Extract the [X, Y] coordinate from the center of the cell holding the provided text.  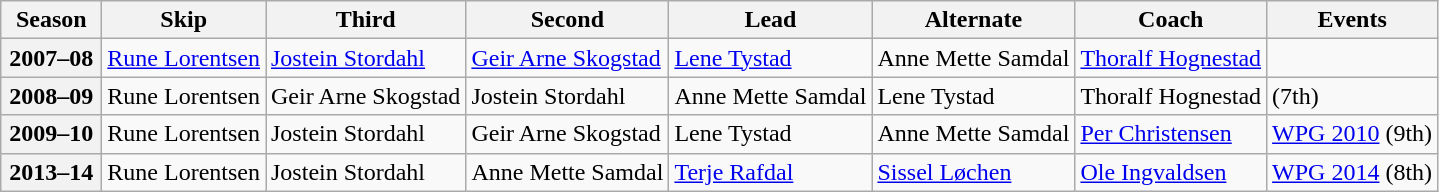
Per Christensen [1171, 134]
2008–09 [52, 96]
2013–14 [52, 172]
WPG 2014 (8th) [1352, 172]
Second [568, 20]
2009–10 [52, 134]
Ole Ingvaldsen [1171, 172]
2007–08 [52, 58]
(7th) [1352, 96]
Lead [770, 20]
Skip [184, 20]
Coach [1171, 20]
WPG 2010 (9th) [1352, 134]
Third [366, 20]
Season [52, 20]
Terje Rafdal [770, 172]
Events [1352, 20]
Sissel Løchen [974, 172]
Alternate [974, 20]
